For the text-containing cell, return its midpoint in [X, Y] coordinate format. 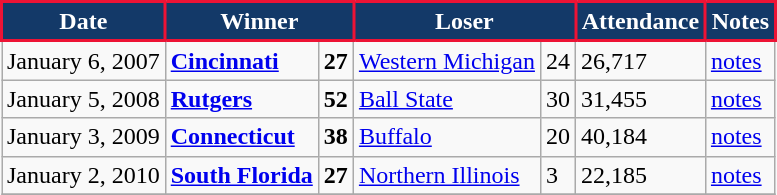
38 [336, 137]
Loser [464, 22]
Winner [259, 22]
Connecticut [242, 137]
Cincinnati [242, 60]
Notes [740, 22]
22,185 [641, 175]
Buffalo [446, 137]
Rutgers [242, 99]
Ball State [446, 99]
Attendance [641, 22]
40,184 [641, 137]
30 [558, 99]
January 3, 2009 [84, 137]
Northern Illinois [446, 175]
January 5, 2008 [84, 99]
3 [558, 175]
Date [84, 22]
January 6, 2007 [84, 60]
20 [558, 137]
24 [558, 60]
South Florida [242, 175]
Western Michigan [446, 60]
26,717 [641, 60]
January 2, 2010 [84, 175]
31,455 [641, 99]
52 [336, 99]
